Locate the cell with the specified text and output its [x, y] center coordinate. 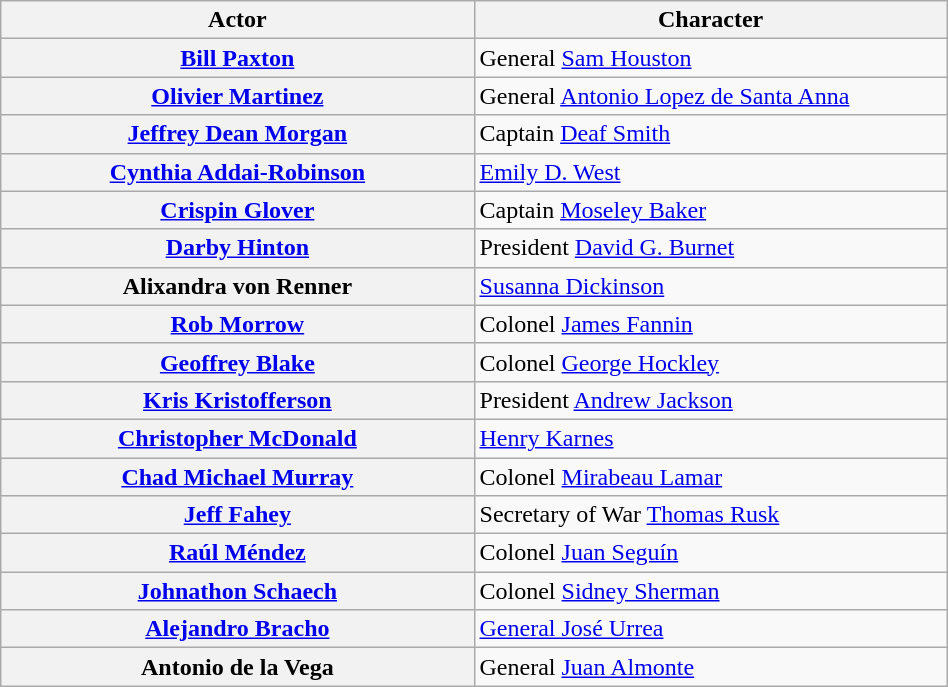
President Andrew Jackson [710, 400]
Colonel George Hockley [710, 362]
Colonel Sidney Sherman [710, 591]
Bill Paxton [238, 58]
Susanna Dickinson [710, 286]
Alejandro Bracho [238, 629]
Character [710, 20]
Johnathon Schaech [238, 591]
Captain Moseley Baker [710, 210]
Emily D. West [710, 172]
Colonel Juan Seguín [710, 553]
Captain Deaf Smith [710, 134]
Crispin Glover [238, 210]
Actor [238, 20]
Chad Michael Murray [238, 477]
Rob Morrow [238, 324]
Christopher McDonald [238, 438]
General Antonio Lopez de Santa Anna [710, 96]
Jeffrey Dean Morgan [238, 134]
Jeff Fahey [238, 515]
General José Urrea [710, 629]
Kris Kristofferson [238, 400]
Olivier Martinez [238, 96]
Henry Karnes [710, 438]
General Sam Houston [710, 58]
Colonel Mirabeau Lamar [710, 477]
Geoffrey Blake [238, 362]
President David G. Burnet [710, 248]
Colonel James Fannin [710, 324]
Secretary of War Thomas Rusk [710, 515]
Antonio de la Vega [238, 667]
Raúl Méndez [238, 553]
Darby Hinton [238, 248]
Cynthia Addai-Robinson [238, 172]
Alixandra von Renner [238, 286]
General Juan Almonte [710, 667]
